Determine the (x, y) coordinate at the center of the cell enclosing the given text.  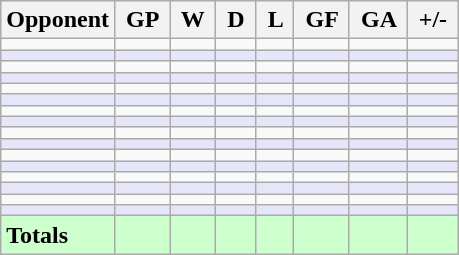
GP (142, 20)
L (275, 20)
Totals (58, 235)
D (236, 20)
Opponent (58, 20)
GA (378, 20)
W (193, 20)
GF (322, 20)
+/- (432, 20)
